Return [x, y] of the center of cell containing provided text 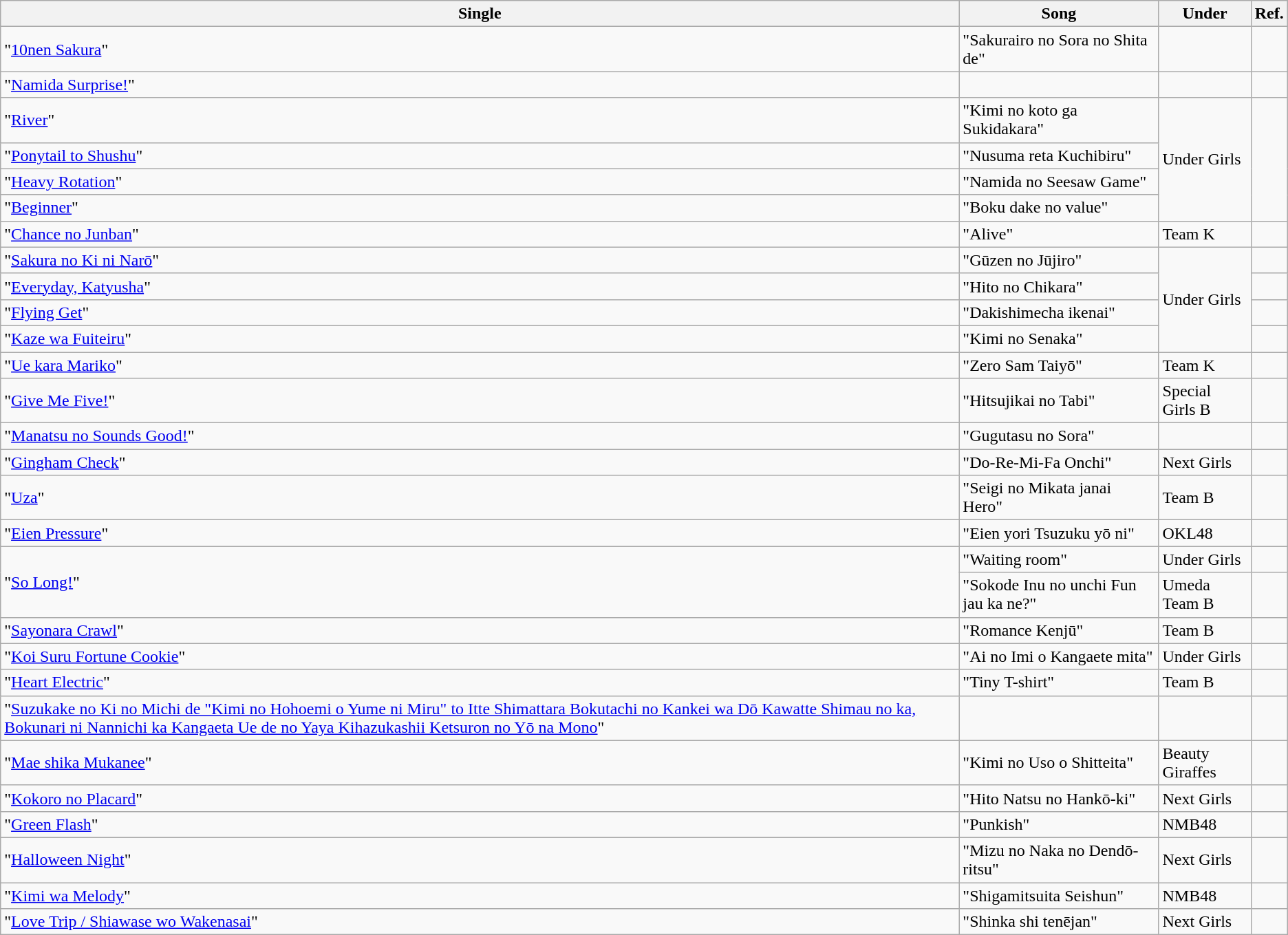
OKL48 [1205, 533]
"10nen Sakura" [480, 50]
"Romance Kenjū" [1059, 630]
"River" [480, 120]
"Namida no Seesaw Game" [1059, 182]
"Do-Re-Mi-Fa Onchi" [1059, 462]
"Shinka shi tenējan" [1059, 922]
Umeda Team B [1205, 594]
"Alive" [1059, 234]
"Dakishimecha ikenai" [1059, 312]
Ref. [1269, 14]
"Love Trip / Shiawase wo Wakenasai" [480, 922]
"Everyday, Katyusha" [480, 286]
"Sakura no Ki ni Narō" [480, 260]
"Hito Natsu no Hankō-ki" [1059, 798]
"Seigi no Mikata janai Hero" [1059, 498]
"Boku dake no value" [1059, 208]
"Kimi no koto ga Sukidakara" [1059, 120]
"Ponytail to Shushu" [480, 155]
"Sayonara Crawl" [480, 630]
"Eien Pressure" [480, 533]
"Uza" [480, 498]
"Green Flash" [480, 824]
"Ue kara Mariko" [480, 365]
"Manatsu no Sounds Good!" [480, 436]
"Nusuma reta Kuchibiru" [1059, 155]
"Zero Sam Taiyō" [1059, 365]
Single [480, 14]
"Give Me Five!" [480, 400]
"Mae shika Mukanee" [480, 762]
"Namida Surprise!" [480, 85]
"Kimi no Senaka" [1059, 338]
Song [1059, 14]
"Beginner" [480, 208]
"Kokoro no Placard" [480, 798]
"Flying Get" [480, 312]
"Halloween Night" [480, 860]
"Hitsujikai no Tabi" [1059, 400]
"Kimi wa Melody" [480, 895]
Beauty Giraffes [1205, 762]
"Kaze wa Fuiteiru" [480, 338]
"Chance no Junban" [480, 234]
"Ai no Imi o Kangaete mita" [1059, 656]
"Koi Suru Fortune Cookie" [480, 656]
Special Girls B [1205, 400]
"Gingham Check" [480, 462]
Under [1205, 14]
"Waiting room" [1059, 559]
"Sokode Inu no unchi Fun jau ka ne?" [1059, 594]
"Kimi no Uso o Shitteita" [1059, 762]
"Heart Electric" [480, 683]
"Tiny T-shirt" [1059, 683]
"Punkish" [1059, 824]
"Mizu no Naka no Dendō-ritsu" [1059, 860]
"Hito no Chikara" [1059, 286]
"Eien yori Tsuzuku yō ni" [1059, 533]
"Gugutasu no Sora" [1059, 436]
"Heavy Rotation" [480, 182]
"So Long!" [480, 582]
"Gūzen no Jūjiro" [1059, 260]
"Sakurairo no Sora no Shita de" [1059, 50]
"Shigamitsuita Seishun" [1059, 895]
